Identify which cell holds the provided text, then report its (x, y) central coordinate. 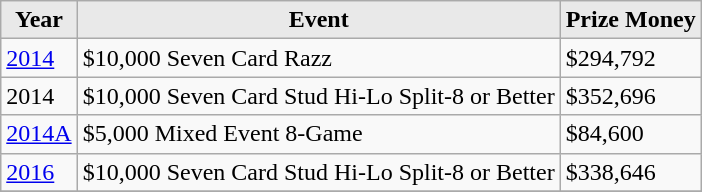
$5,000 Mixed Event 8-Game (318, 134)
Prize Money (630, 20)
Year (39, 20)
$338,646 (630, 172)
$10,000 Seven Card Razz (318, 58)
$294,792 (630, 58)
$84,600 (630, 134)
$352,696 (630, 96)
Event (318, 20)
2014A (39, 134)
2016 (39, 172)
